Determine the [x, y] coordinate at the center of the cell enclosing the given text.  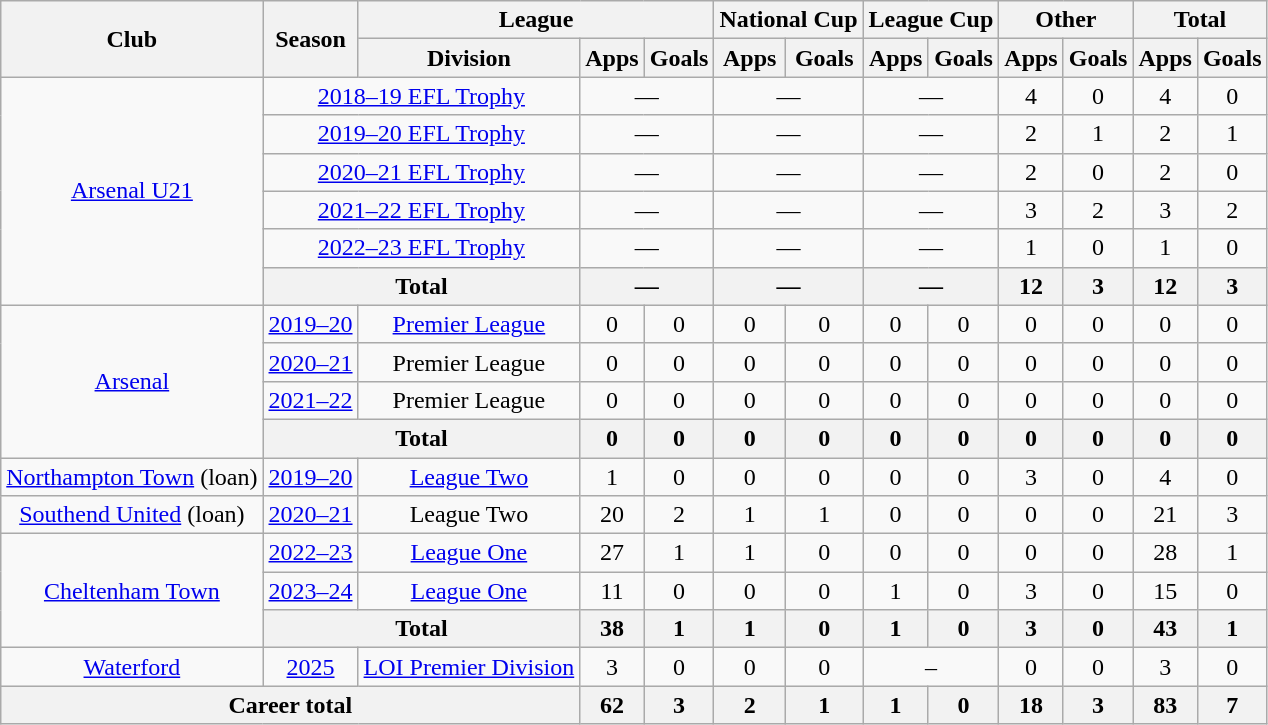
2018–19 EFL Trophy [422, 96]
2022–23 [310, 553]
League Cup [931, 20]
18 [1031, 705]
Arsenal U21 [132, 191]
15 [1165, 591]
7 [1232, 705]
2019–20 EFL Trophy [422, 134]
Career total [290, 705]
National Cup [788, 20]
Season [310, 39]
2021–22 EFL Trophy [422, 210]
2021–22 [310, 400]
11 [612, 591]
LOI Premier Division [469, 667]
43 [1165, 629]
83 [1165, 705]
Waterford [132, 667]
62 [612, 705]
Southend United (loan) [132, 515]
– [931, 667]
2023–24 [310, 591]
2020–21 EFL Trophy [422, 172]
League [536, 20]
2025 [310, 667]
Northampton Town (loan) [132, 477]
38 [612, 629]
Arsenal [132, 381]
2022–23 EFL Trophy [422, 248]
20 [612, 515]
28 [1165, 553]
Other [1066, 20]
21 [1165, 515]
Cheltenham Town [132, 591]
Division [469, 58]
27 [612, 553]
Club [132, 39]
